From the cell containing the given text, extract its center point as [x, y] coordinate. 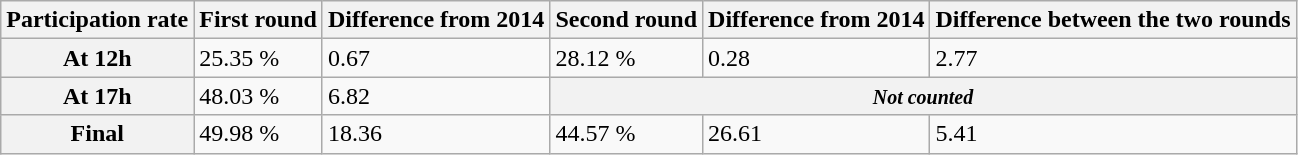
Participation rate [98, 20]
At 12h [98, 58]
First round [258, 20]
44.57 % [626, 134]
Difference between the two rounds [1113, 20]
48.03 % [258, 96]
Final [98, 134]
26.61 [816, 134]
Not counted [923, 96]
6.82 [436, 96]
0.28 [816, 58]
At 17h [98, 96]
28.12 % [626, 58]
18.36 [436, 134]
0.67 [436, 58]
49.98 % [258, 134]
Second round [626, 20]
5.41 [1113, 134]
25.35 % [258, 58]
2.77 [1113, 58]
